Pinpoint the cell where the given text exists, returning its [x, y] midpoint coordinate. 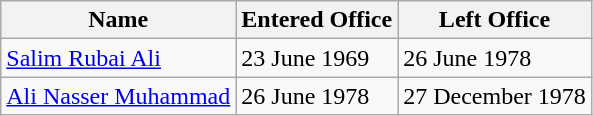
Ali Nasser Muhammad [118, 96]
Name [118, 20]
Salim Rubai Ali [118, 58]
Entered Office [317, 20]
23 June 1969 [317, 58]
27 December 1978 [495, 96]
Left Office [495, 20]
